Determine the (X, Y) coordinate at the center of the cell enclosing the given text.  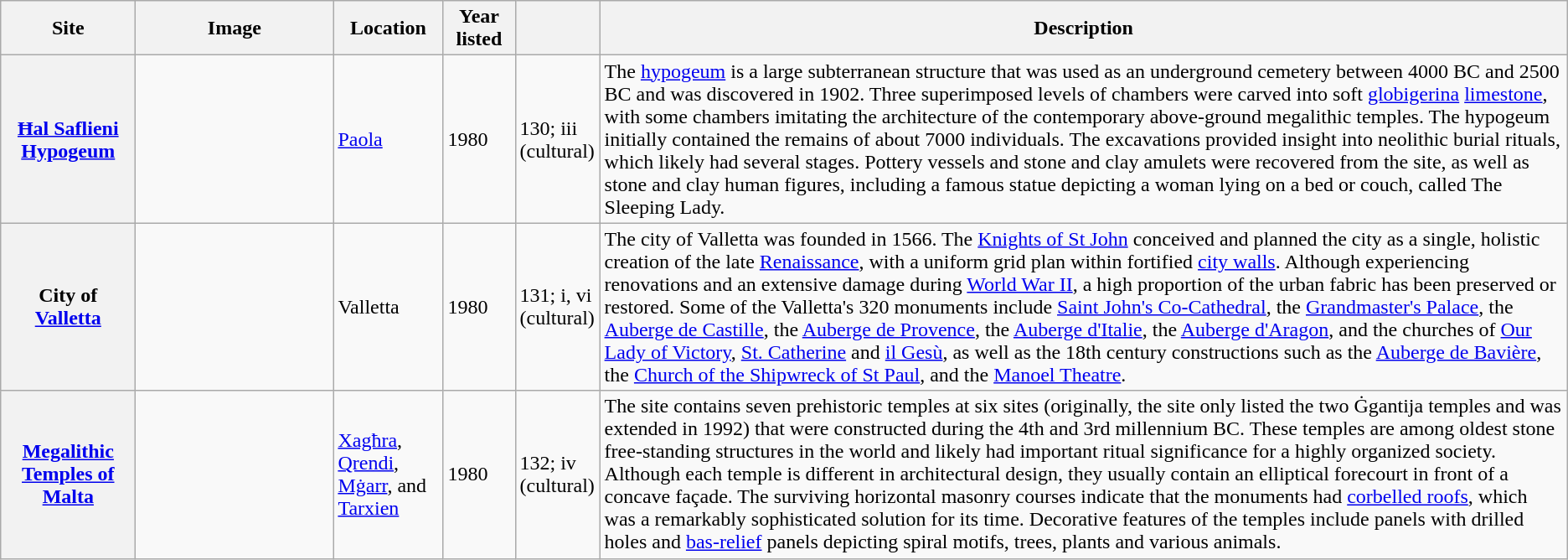
Paola (389, 139)
Description (1084, 29)
City of Valletta (69, 307)
Image (235, 29)
Megalithic Temples of Malta (69, 474)
Year listed (479, 29)
131; i, vi (cultural) (558, 307)
132; iv (cultural) (558, 474)
Valletta (389, 307)
130; iii (cultural) (558, 139)
Site (69, 29)
Location (389, 29)
Ħal Saflieni Hypogeum (69, 139)
Xagħra, Qrendi, Mġarr, and Tarxien (389, 474)
